Extract the [x, y] coordinate from the center of the cell holding the provided text.  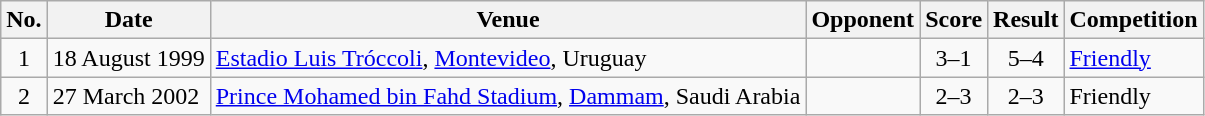
18 August 1999 [128, 58]
Opponent [863, 20]
27 March 2002 [128, 96]
Competition [1134, 20]
5–4 [1026, 58]
Score [954, 20]
Estadio Luis Tróccoli, Montevideo, Uruguay [508, 58]
Prince Mohamed bin Fahd Stadium, Dammam, Saudi Arabia [508, 96]
Date [128, 20]
2 [24, 96]
No. [24, 20]
3–1 [954, 58]
Result [1026, 20]
1 [24, 58]
Venue [508, 20]
